From the cell containing the given text, extract its center point as [X, Y] coordinate. 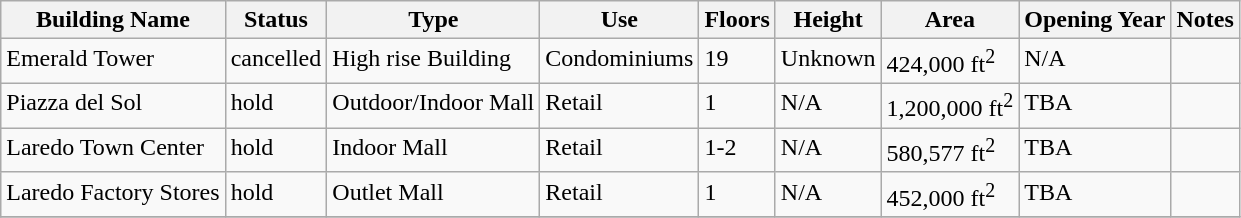
Unknown [828, 62]
Piazza del Sol [113, 106]
19 [737, 62]
580,577 ft2 [950, 150]
Building Name [113, 20]
High rise Building [434, 62]
Laredo Town Center [113, 150]
Floors [737, 20]
Status [276, 20]
Emerald Tower [113, 62]
Height [828, 20]
Laredo Factory Stores [113, 194]
1,200,000 ft2 [950, 106]
Type [434, 20]
Outdoor/Indoor Mall [434, 106]
Notes [1205, 20]
Use [620, 20]
452,000 ft2 [950, 194]
Outlet Mall [434, 194]
Opening Year [1095, 20]
Area [950, 20]
Indoor Mall [434, 150]
cancelled [276, 62]
Condominiums [620, 62]
1-2 [737, 150]
424,000 ft2 [950, 62]
